Pinpoint the cell where the given text exists, returning its (X, Y) midpoint coordinate. 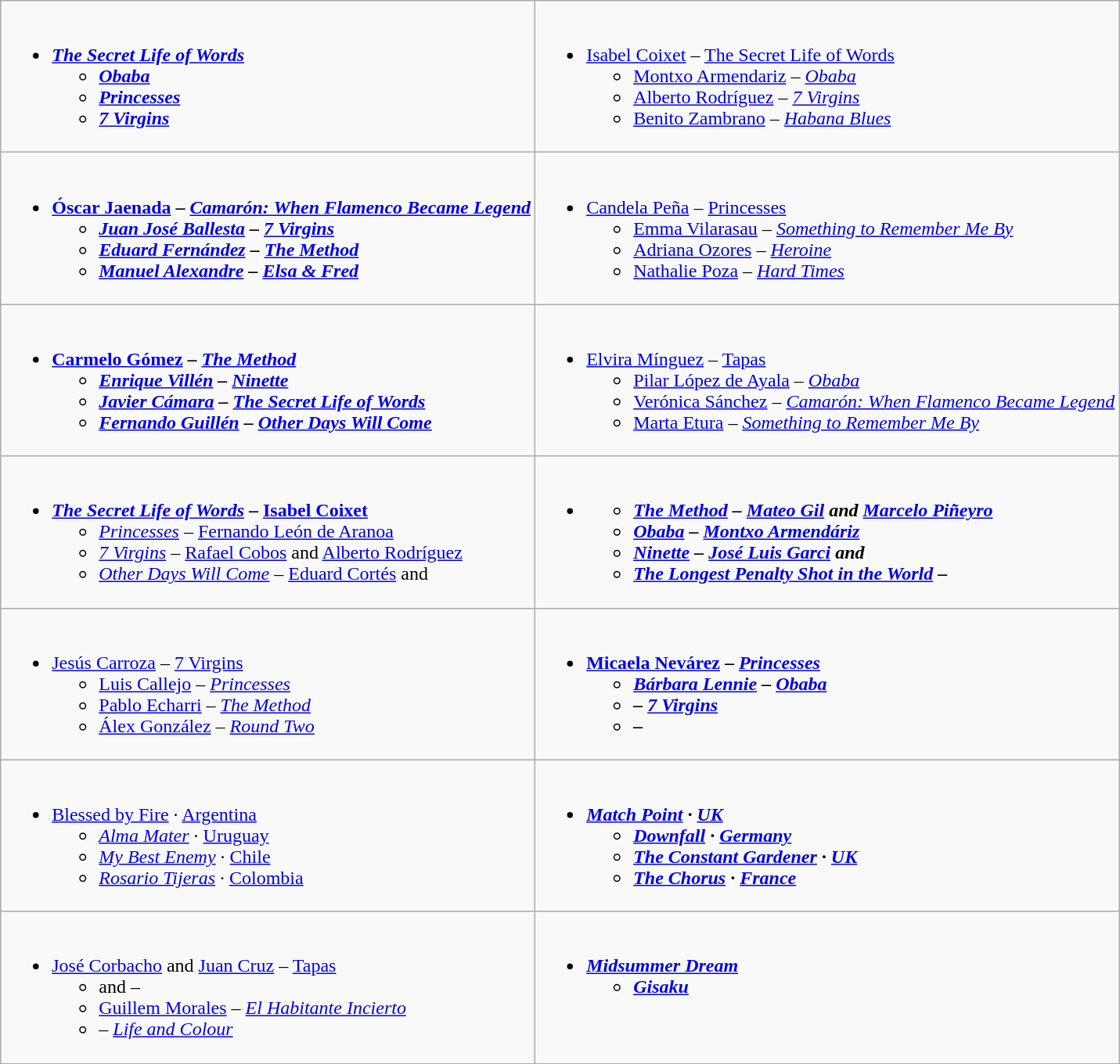
Midsummer DreamGisaku (827, 987)
Candela Peña – PrincessesEmma Vilarasau – Something to Remember Me ByAdriana Ozores – HeroineNathalie Poza – Hard Times (827, 228)
Elvira Mínguez – TapasPilar López de Ayala – ObabaVerónica Sánchez – Camarón: When Flamenco Became LegendMarta Etura – Something to Remember Me By (827, 380)
Blessed by Fire · ArgentinaAlma Mater · UruguayMy Best Enemy · ChileRosario Tijeras · Colombia (268, 836)
José Corbacho and Juan Cruz – Tapas and – Guillem Morales – El Habitante Incierto – Life and Colour (268, 987)
Carmelo Gómez – The MethodEnrique Villén – NinetteJavier Cámara – The Secret Life of WordsFernando Guillén – Other Days Will Come (268, 380)
Match Point · UKDownfall · GermanyThe Constant Gardener · UKThe Chorus · France (827, 836)
The Method – Mateo Gil and Marcelo PiñeyroObaba – Montxo ArmendárizNinette – José Luis Garci and The Longest Penalty Shot in the World – (827, 532)
Isabel Coixet – The Secret Life of WordsMontxo Armendariz – ObabaAlberto Rodríguez – 7 VirginsBenito Zambrano – Habana Blues (827, 77)
The Secret Life of WordsObabaPrincesses7 Virgins (268, 77)
Micaela Nevárez – PrincessesBárbara Lennie – Obaba – 7 Virgins – (827, 684)
Óscar Jaenada – Camarón: When Flamenco Became LegendJuan José Ballesta – 7 VirginsEduard Fernández – The MethodManuel Alexandre – Elsa & Fred (268, 228)
Jesús Carroza – 7 VirginsLuis Callejo – PrincessesPablo Echarri – The MethodÁlex González – Round Two (268, 684)
